Search for the cell housing the specified text and yield its [X, Y] center coordinate. 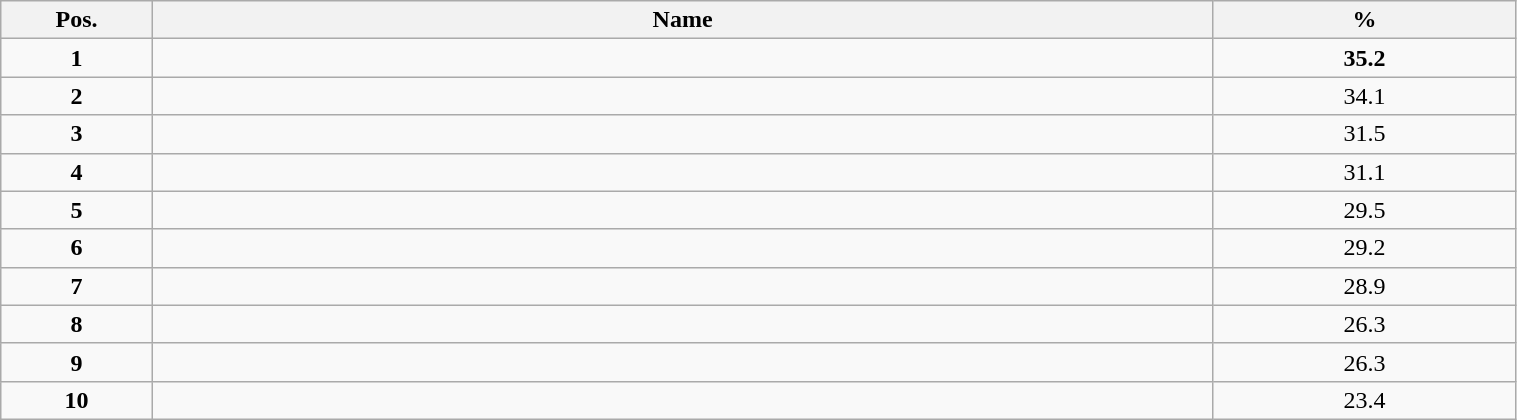
31.1 [1364, 172]
31.5 [1364, 134]
34.1 [1364, 96]
29.5 [1364, 210]
8 [77, 324]
23.4 [1364, 400]
7 [77, 286]
6 [77, 248]
5 [77, 210]
9 [77, 362]
2 [77, 96]
3 [77, 134]
10 [77, 400]
1 [77, 58]
29.2 [1364, 248]
Pos. [77, 20]
35.2 [1364, 58]
4 [77, 172]
28.9 [1364, 286]
% [1364, 20]
Name [682, 20]
